Output the (X, Y) coordinate of the center of the cell containing the given text.  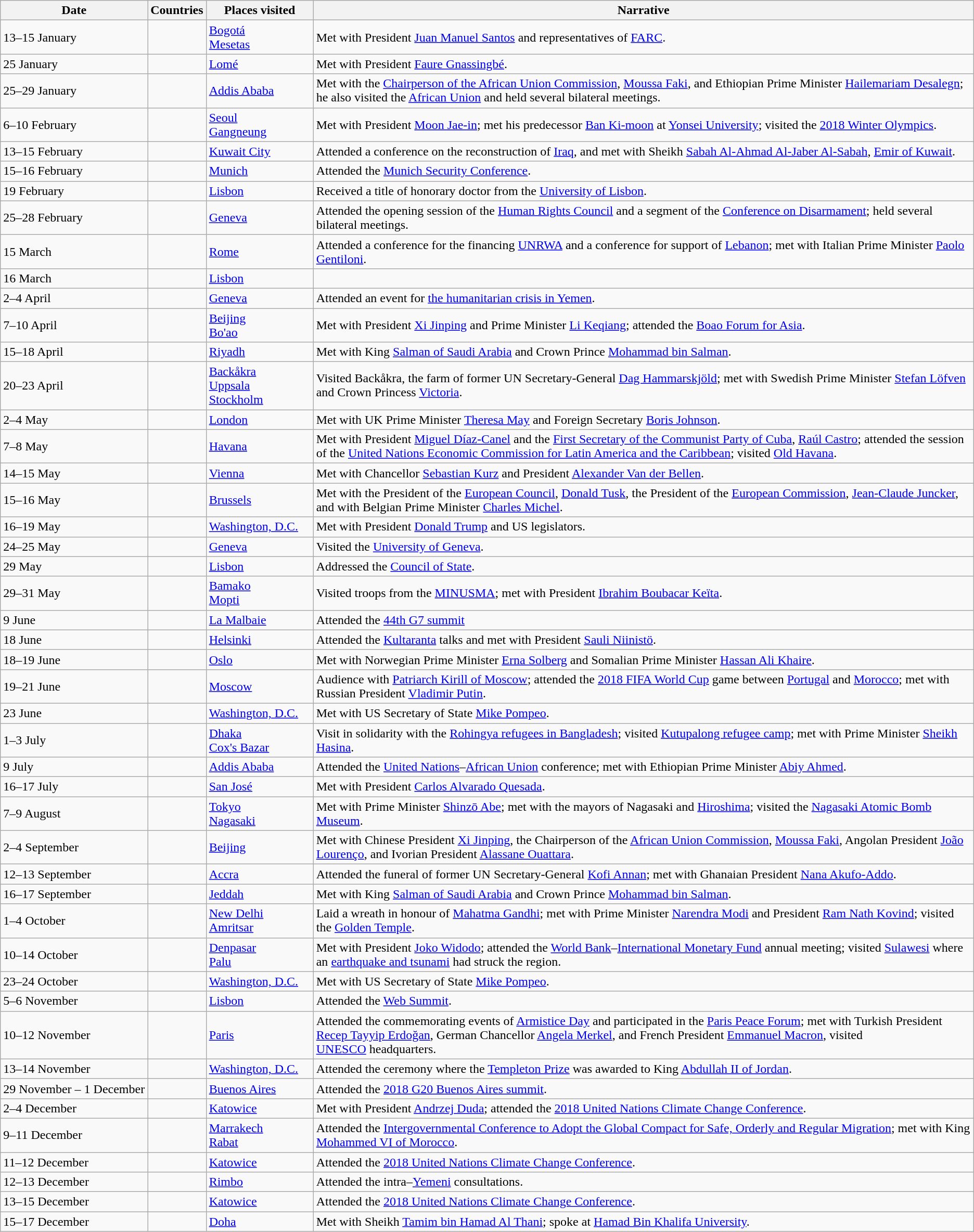
Met with Prime Minister Shinzō Abe; met with the mayors of Nagasaki and Hiroshima; visited the Nagasaki Atomic Bomb Museum. (643, 813)
2–4 December (74, 1108)
Met with President Juan Manuel Santos and representatives of FARC. (643, 37)
TokyoNagasaki (260, 813)
Paris (260, 1035)
Met with UK Prime Minister Theresa May and Foreign Secretary Boris Johnson. (643, 420)
Lomé (260, 64)
San José (260, 787)
9–11 December (74, 1135)
Met with President Xi Jinping and Prime Minister Li Keqiang; attended the Boao Forum for Asia. (643, 325)
Attended the 44th G7 summit (643, 620)
BamakoMopti (260, 593)
14–15 May (74, 473)
Attended the Munich Security Conference. (643, 171)
Met with President Carlos Alvarado Quesada. (643, 787)
Attended the United Nations–African Union conference; met with Ethiopian Prime Minister Abiy Ahmed. (643, 767)
Riyadh (260, 352)
24–25 May (74, 547)
DhakaCox's Bazar (260, 740)
Places visited (260, 10)
Received a title of honorary doctor from the University of Lisbon. (643, 191)
5–6 November (74, 1001)
Vienna (260, 473)
Jeddah (260, 894)
Attended the opening session of the Human Rights Council and a segment of the Conference on Disarmament; held several bilateral meetings. (643, 217)
La Malbaie (260, 620)
7–8 May (74, 446)
9 June (74, 620)
MarrakechRabat (260, 1135)
25–29 January (74, 90)
Attended the Intergovernmental Conference to Adopt the Global Compact for Safe, Orderly and Regular Migration; met with King Mohammed VI of Morocco. (643, 1135)
Date (74, 10)
19–21 June (74, 686)
Attended an event for the humanitarian crisis in Yemen. (643, 298)
Kuwait City (260, 151)
10–12 November (74, 1035)
1–3 July (74, 740)
Accra (260, 874)
18 June (74, 640)
New DelhiAmritsar (260, 920)
2–4 May (74, 420)
13–15 January (74, 37)
Visited the University of Geneva. (643, 547)
23–24 October (74, 981)
Met with Chancellor Sebastian Kurz and President Alexander Van der Bellen. (643, 473)
BogotáMesetas (260, 37)
Visit in solidarity with the Rohingya refugees in Bangladesh; visited Kutupalong refugee camp; met with Prime Minister Sheikh Hasina. (643, 740)
Buenos Aires (260, 1088)
7–9 August (74, 813)
10–14 October (74, 955)
Visited troops from the MINUSMA; met with President Ibrahim Boubacar Keïta. (643, 593)
15–18 April (74, 352)
15 March (74, 252)
12–13 September (74, 874)
BeijingBo'ao (260, 325)
15–16 February (74, 171)
13–15 February (74, 151)
23 June (74, 713)
Attended the Kultaranta talks and met with President Sauli Niinistö. (643, 640)
Attended the intra–Yemeni consultations. (643, 1182)
Brussels (260, 500)
13–15 December (74, 1202)
Attended the Web Summit. (643, 1001)
Met with President Donald Trump and US legislators. (643, 527)
Beijing (260, 848)
Helsinki (260, 640)
Met with Sheikh Tamim bin Hamad Al Thani; spoke at Hamad Bin Khalifa University. (643, 1222)
Attended a conference on the reconstruction of Iraq, and met with Sheikh Sabah Al-Ahmad Al-Jaber Al-Sabah, Emir of Kuwait. (643, 151)
Havana (260, 446)
13–14 November (74, 1069)
12–13 December (74, 1182)
15–17 December (74, 1222)
16–17 September (74, 894)
16–17 July (74, 787)
Moscow (260, 686)
London (260, 420)
20–23 April (74, 386)
Rimbo (260, 1182)
16 March (74, 278)
25–28 February (74, 217)
6–10 February (74, 125)
18–19 June (74, 659)
Met with President Faure Gnassingbé. (643, 64)
2–4 September (74, 848)
29 May (74, 566)
11–12 December (74, 1162)
7–10 April (74, 325)
BackåkraUppsalaStockholm (260, 386)
25 January (74, 64)
Rome (260, 252)
Attended the ceremony where the Templeton Prize was awarded to King Abdullah II of Jordan. (643, 1069)
16–19 May (74, 527)
Narrative (643, 10)
29 November – 1 December (74, 1088)
Munich (260, 171)
Attended the funeral of former UN Secretary-General Kofi Annan; met with Ghanaian President Nana Akufo-Addo. (643, 874)
Addressed the Council of State. (643, 566)
15–16 May (74, 500)
2–4 April (74, 298)
Met with President Andrzej Duda; attended the 2018 United Nations Climate Change Conference. (643, 1108)
1–4 October (74, 920)
Oslo (260, 659)
Attended the 2018 G20 Buenos Aires summit. (643, 1088)
29–31 May (74, 593)
Attended a conference for the financing UNRWA and a conference for support of Lebanon; met with Italian Prime Minister Paolo Gentiloni. (643, 252)
SeoulGangneung (260, 125)
Doha (260, 1222)
9 July (74, 767)
Met with President Moon Jae-in; met his predecessor Ban Ki-moon at Yonsei University; visited the 2018 Winter Olympics. (643, 125)
Met with Norwegian Prime Minister Erna Solberg and Somalian Prime Minister Hassan Ali Khaire. (643, 659)
Laid a wreath in honour of Mahatma Gandhi; met with Prime Minister Narendra Modi and President Ram Nath Kovind; visited the Golden Temple. (643, 920)
19 February (74, 191)
DenpasarPalu (260, 955)
Countries (177, 10)
